Pinpoint the cell where the given text exists, returning its [X, Y] midpoint coordinate. 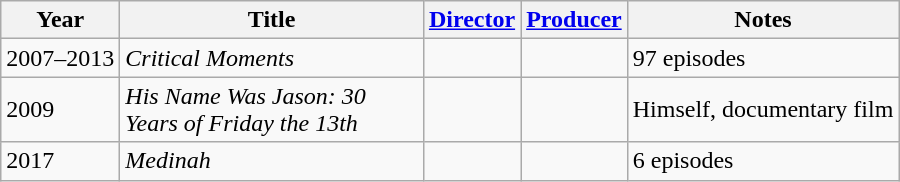
Notes [763, 20]
Medinah [272, 161]
His Name Was Jason: 30 Years of Friday the 13th [272, 110]
Producer [574, 20]
97 episodes [763, 58]
2009 [60, 110]
6 episodes [763, 161]
2007–2013 [60, 58]
Himself, documentary film [763, 110]
2017 [60, 161]
Director [472, 20]
Year [60, 20]
Title [272, 20]
Critical Moments [272, 58]
